Extract the [x, y] coordinate from the center of the cell holding the provided text.  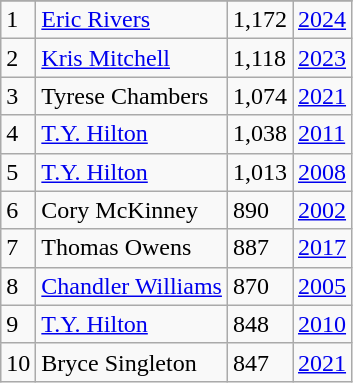
870 [260, 286]
7 [18, 248]
1 [18, 20]
9 [18, 324]
2002 [322, 210]
Cory McKinney [132, 210]
1,074 [260, 96]
3 [18, 96]
2010 [322, 324]
2005 [322, 286]
6 [18, 210]
Bryce Singleton [132, 362]
8 [18, 286]
847 [260, 362]
2011 [322, 134]
887 [260, 248]
Tyrese Chambers [132, 96]
890 [260, 210]
1,038 [260, 134]
2008 [322, 172]
Chandler Williams [132, 286]
2 [18, 58]
2024 [322, 20]
10 [18, 362]
2017 [322, 248]
Thomas Owens [132, 248]
Eric Rivers [132, 20]
2023 [322, 58]
1,118 [260, 58]
5 [18, 172]
1,172 [260, 20]
1,013 [260, 172]
848 [260, 324]
4 [18, 134]
Kris Mitchell [132, 58]
